Capture the cell that displays the provided text and extract its (x, y) central coordinate. 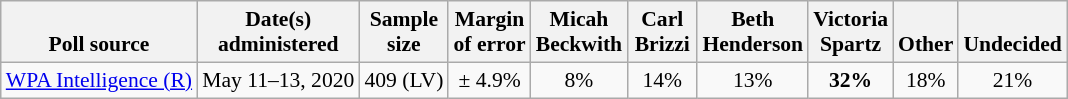
Other (926, 32)
8% (579, 80)
14% (662, 80)
Poll source (99, 32)
Undecided (1012, 32)
Marginof error (489, 32)
CarlBrizzi (662, 32)
WPA Intelligence (R) (99, 80)
± 4.9% (489, 80)
Samplesize (404, 32)
32% (850, 80)
13% (752, 80)
VictoriaSpartz (850, 32)
Date(s)administered (278, 32)
21% (1012, 80)
MicahBeckwith (579, 32)
May 11–13, 2020 (278, 80)
BethHenderson (752, 32)
409 (LV) (404, 80)
18% (926, 80)
